Output the (x, y) coordinate of the center of the cell containing the given text.  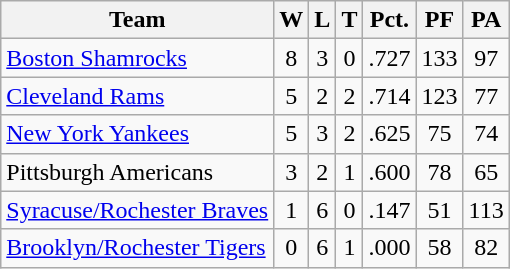
PA (486, 20)
133 (440, 58)
97 (486, 58)
78 (440, 172)
.727 (390, 58)
Syracuse/Rochester Braves (138, 210)
82 (486, 248)
74 (486, 134)
.714 (390, 96)
PF (440, 20)
Pittsburgh Americans (138, 172)
75 (440, 134)
Pct. (390, 20)
Cleveland Rams (138, 96)
Boston Shamrocks (138, 58)
51 (440, 210)
.600 (390, 172)
123 (440, 96)
New York Yankees (138, 134)
.000 (390, 248)
113 (486, 210)
77 (486, 96)
Team (138, 20)
58 (440, 248)
L (322, 20)
T (350, 20)
8 (292, 58)
65 (486, 172)
.625 (390, 134)
.147 (390, 210)
W (292, 20)
Brooklyn/Rochester Tigers (138, 248)
